Scan for the cell matching the given text and deliver its [X, Y] coordinate at center. 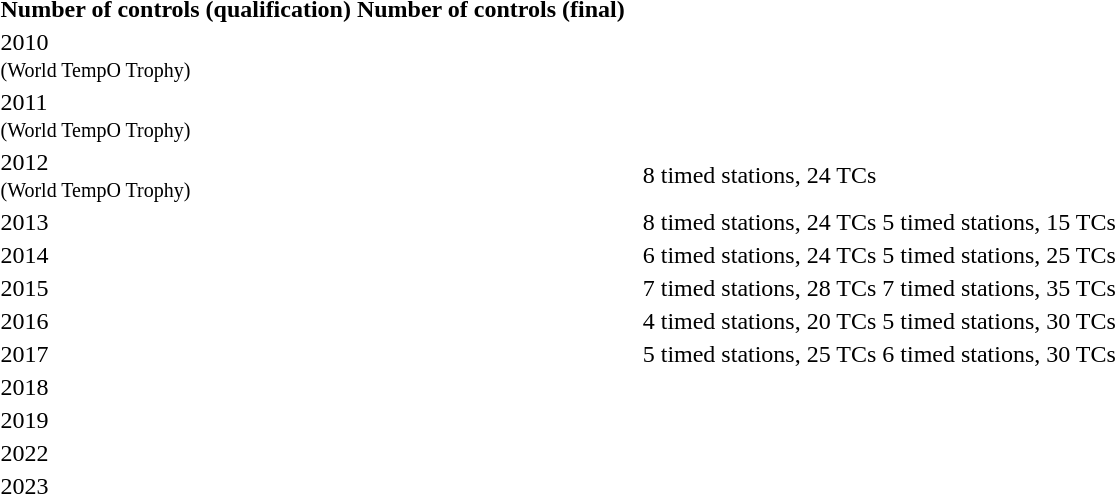
4 timed stations, 20 TCs [760, 321]
8 timed stations, 24 TCs [760, 222]
7 timed stations, 28 TCs [760, 288]
5 timed stations, 25 TCs [760, 354]
6 timed stations, 24 TCs [760, 255]
